Capture the cell that displays the provided text and extract its (x, y) central coordinate. 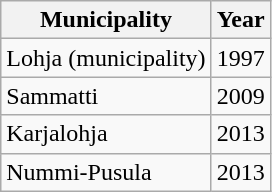
Sammatti (106, 96)
Municipality (106, 20)
1997 (240, 58)
Year (240, 20)
2009 (240, 96)
Nummi-Pusula (106, 172)
Karjalohja (106, 134)
Lohja (municipality) (106, 58)
